Find where the given text appears and provide that cell's center as (x, y) coordinate. 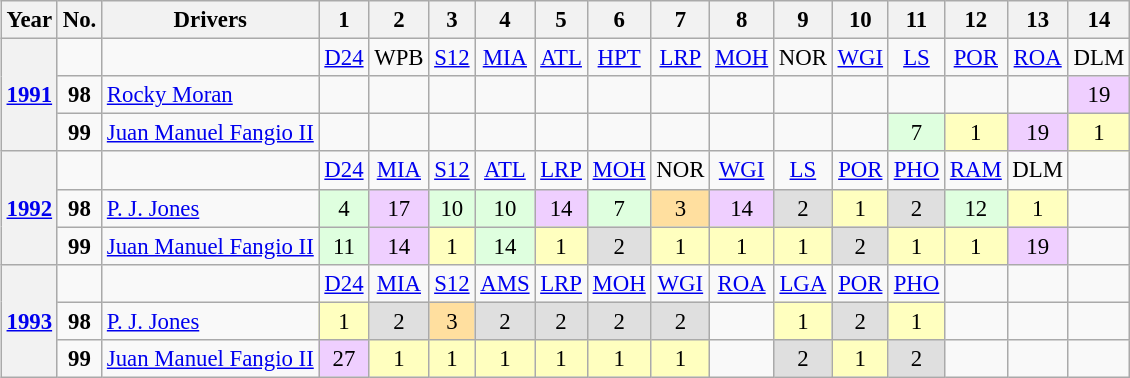
HPT (619, 58)
9 (804, 20)
No. (79, 20)
WPB (399, 58)
6 (619, 20)
27 (344, 358)
Drivers (211, 20)
Rocky Moran (211, 95)
17 (399, 208)
8 (742, 20)
5 (561, 20)
RAM (976, 170)
1993 (29, 320)
AMS (505, 283)
13 (1038, 20)
LGA (804, 283)
1991 (29, 96)
Year (29, 20)
1992 (29, 208)
